Identify which cell holds the provided text, then report its (X, Y) central coordinate. 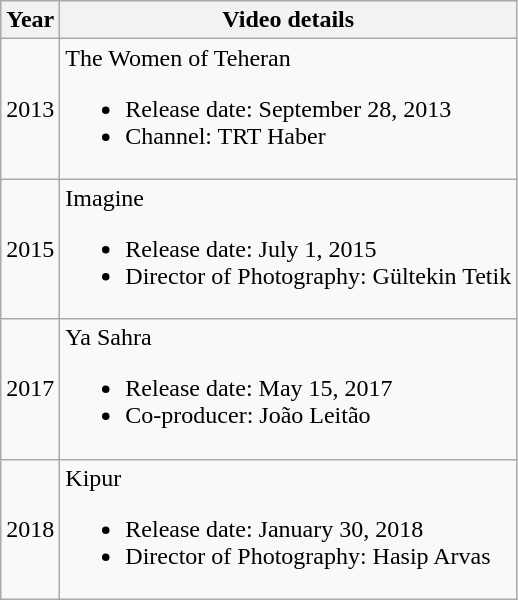
Ya SahraRelease date: May 15, 2017Co-producer: João Leitão (288, 389)
2018 (30, 529)
Video details (288, 20)
The Women of TeheranRelease date: September 28, 2013Channel: TRT Haber (288, 109)
ImagineRelease date: July 1, 2015Director of Photography: Gültekin Tetik (288, 249)
Year (30, 20)
KipurRelease date: January 30, 2018Director of Photography: Hasip Arvas (288, 529)
2017 (30, 389)
2013 (30, 109)
2015 (30, 249)
